From the cell containing the given text, extract its center point as [X, Y] coordinate. 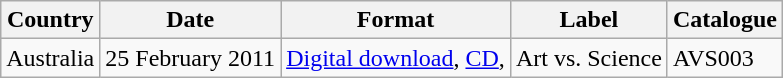
Label [588, 20]
Country [50, 20]
Australia [50, 58]
25 February 2011 [190, 58]
AVS003 [724, 58]
Digital download, CD, [396, 58]
Format [396, 20]
Catalogue [724, 20]
Art vs. Science [588, 58]
Date [190, 20]
